Output the (X, Y) coordinate of the center of the cell containing the given text.  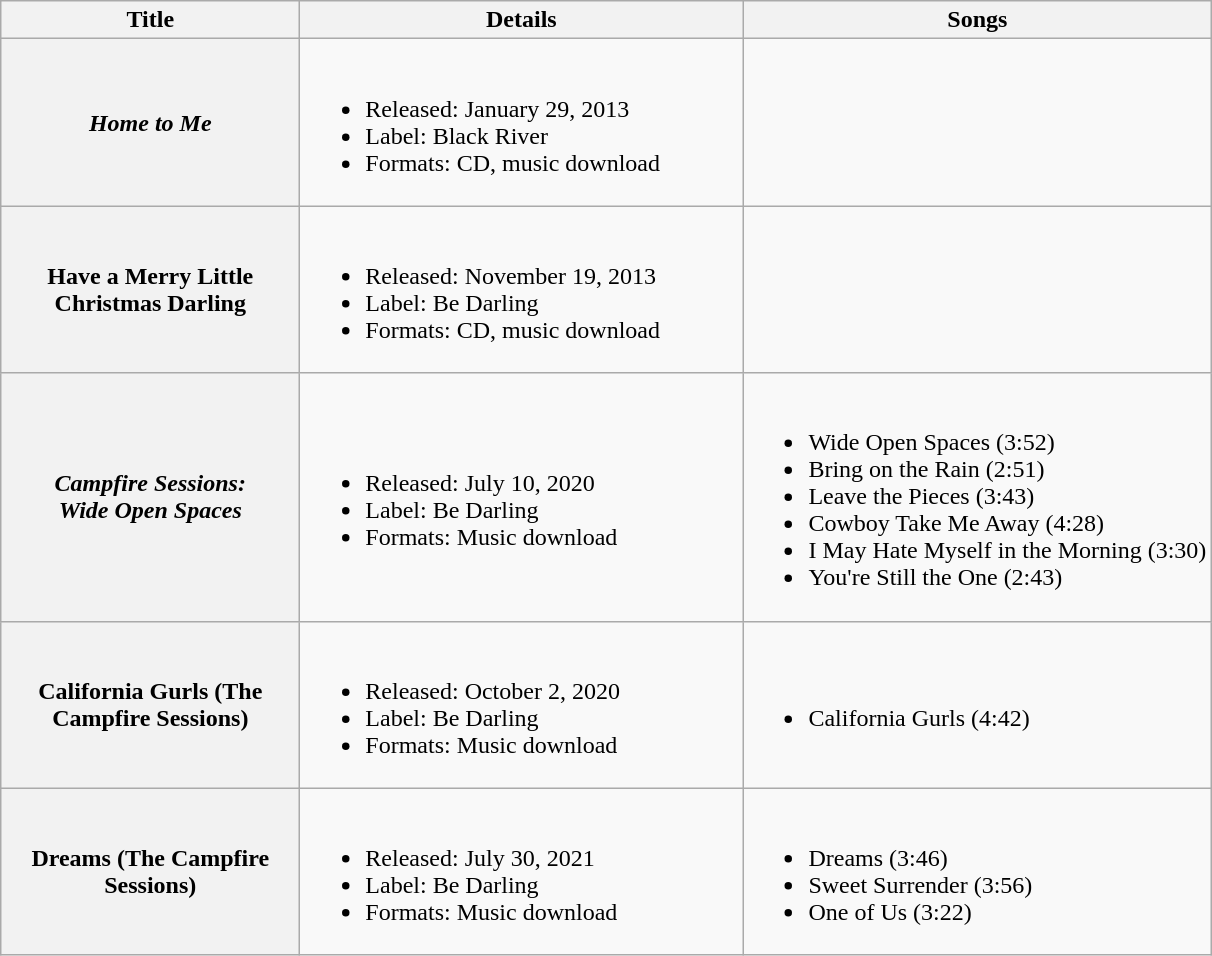
Have a Merry Little Christmas Darling (150, 290)
Campfire Sessions:Wide Open Spaces (150, 497)
Songs (978, 20)
Dreams (3:46)Sweet Surrender (3:56)One of Us (3:22) (978, 872)
Home to Me (150, 122)
California Gurls (4:42) (978, 704)
Title (150, 20)
Dreams (The Campfire Sessions) (150, 872)
Released: July 30, 2021Label: Be DarlingFormats: Music download (522, 872)
Released: July 10, 2020Label: Be DarlingFormats: Music download (522, 497)
Details (522, 20)
Released: November 19, 2013Label: Be DarlingFormats: CD, music download (522, 290)
Released: October 2, 2020Label: Be DarlingFormats: Music download (522, 704)
Released: January 29, 2013Label: Black RiverFormats: CD, music download (522, 122)
California Gurls (The Campfire Sessions) (150, 704)
